Scan for the cell matching the given text and deliver its [X, Y] coordinate at center. 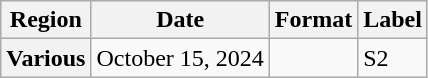
Date [180, 20]
Label [393, 20]
Various [46, 58]
Region [46, 20]
Format [313, 20]
October 15, 2024 [180, 58]
S2 [393, 58]
